Identify which cell holds the provided text, then report its (X, Y) central coordinate. 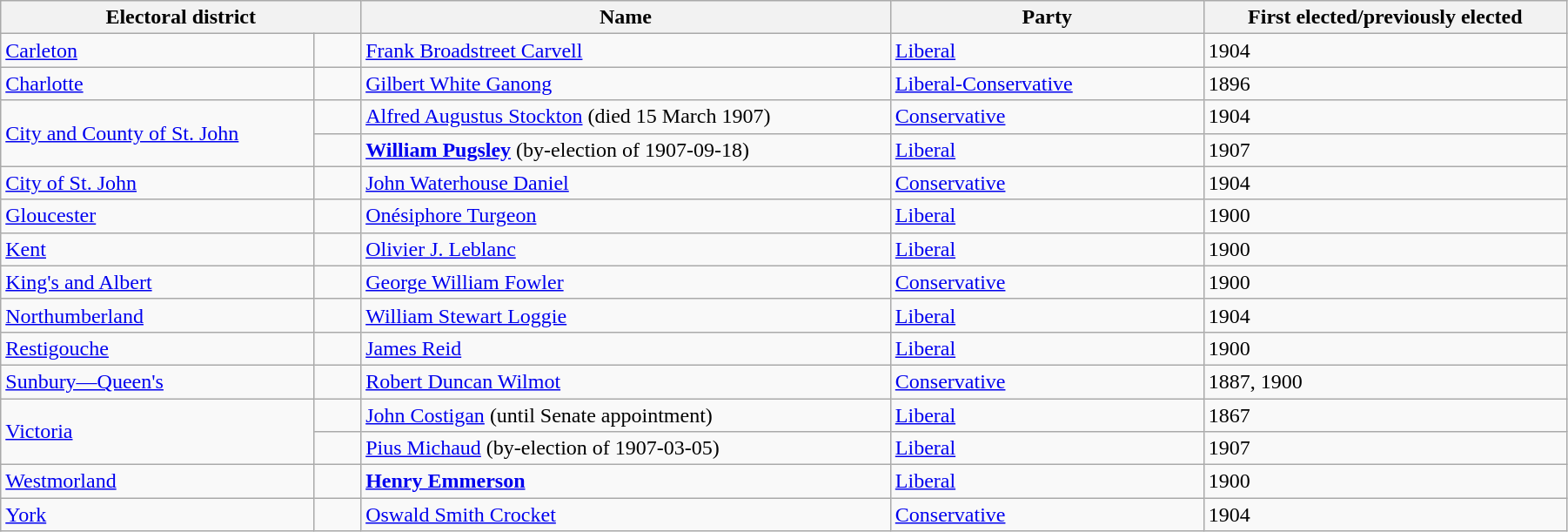
Liberal-Conservative (1047, 84)
Olivier J. Leblanc (627, 249)
John Waterhouse Daniel (627, 183)
Victoria (157, 432)
James Reid (627, 348)
Alfred Augustus Stockton (died 15 March 1907) (627, 117)
Carleton (157, 51)
Charlotte (157, 84)
Onésiphore Turgeon (627, 216)
Frank Broadstreet Carvell (627, 51)
1867 (1385, 415)
Kent (157, 249)
William Pugsley (by-election of 1907-09-18) (627, 150)
Electoral district (181, 17)
Sunbury—Queen's (157, 381)
1887, 1900 (1385, 381)
York (157, 515)
1896 (1385, 84)
City and County of St. John (157, 133)
Westmorland (157, 481)
Gloucester (157, 216)
Name (627, 17)
William Stewart Loggie (627, 315)
King's and Albert (157, 282)
Party (1047, 17)
Henry Emmerson (627, 481)
City of St. John (157, 183)
Northumberland (157, 315)
Restigouche (157, 348)
Robert Duncan Wilmot (627, 381)
Oswald Smith Crocket (627, 515)
Gilbert White Ganong (627, 84)
Pius Michaud (by-election of 1907-03-05) (627, 448)
John Costigan (until Senate appointment) (627, 415)
First elected/previously elected (1385, 17)
George William Fowler (627, 282)
